Output the [X, Y] coordinate of the center of the cell containing the given text.  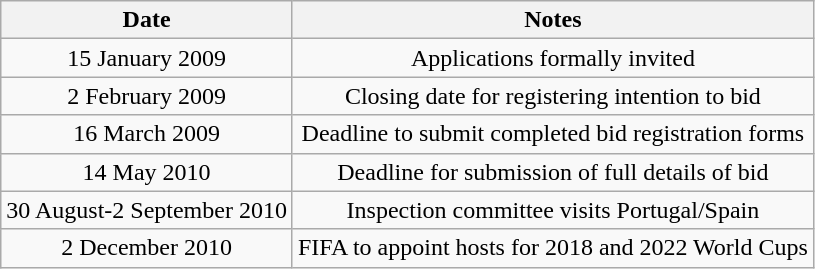
Date [147, 20]
Applications formally invited [552, 58]
15 January 2009 [147, 58]
Closing date for registering intention to bid [552, 96]
14 May 2010 [147, 172]
Notes [552, 20]
16 March 2009 [147, 134]
Deadline to submit completed bid registration forms [552, 134]
30 August-2 September 2010 [147, 210]
FIFA to appoint hosts for 2018 and 2022 World Cups [552, 248]
Deadline for submission of full details of bid [552, 172]
2 February 2009 [147, 96]
2 December 2010 [147, 248]
Inspection committee visits Portugal/Spain [552, 210]
